Return [X, Y] of the center of cell containing provided text 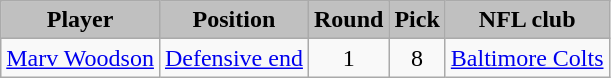
Defensive end [234, 58]
Player [80, 20]
Baltimore Colts [527, 58]
8 [417, 58]
Round [348, 20]
NFL club [527, 20]
Marv Woodson [80, 58]
Pick [417, 20]
Position [234, 20]
1 [348, 58]
